Return [X, Y] of the center of cell containing provided text 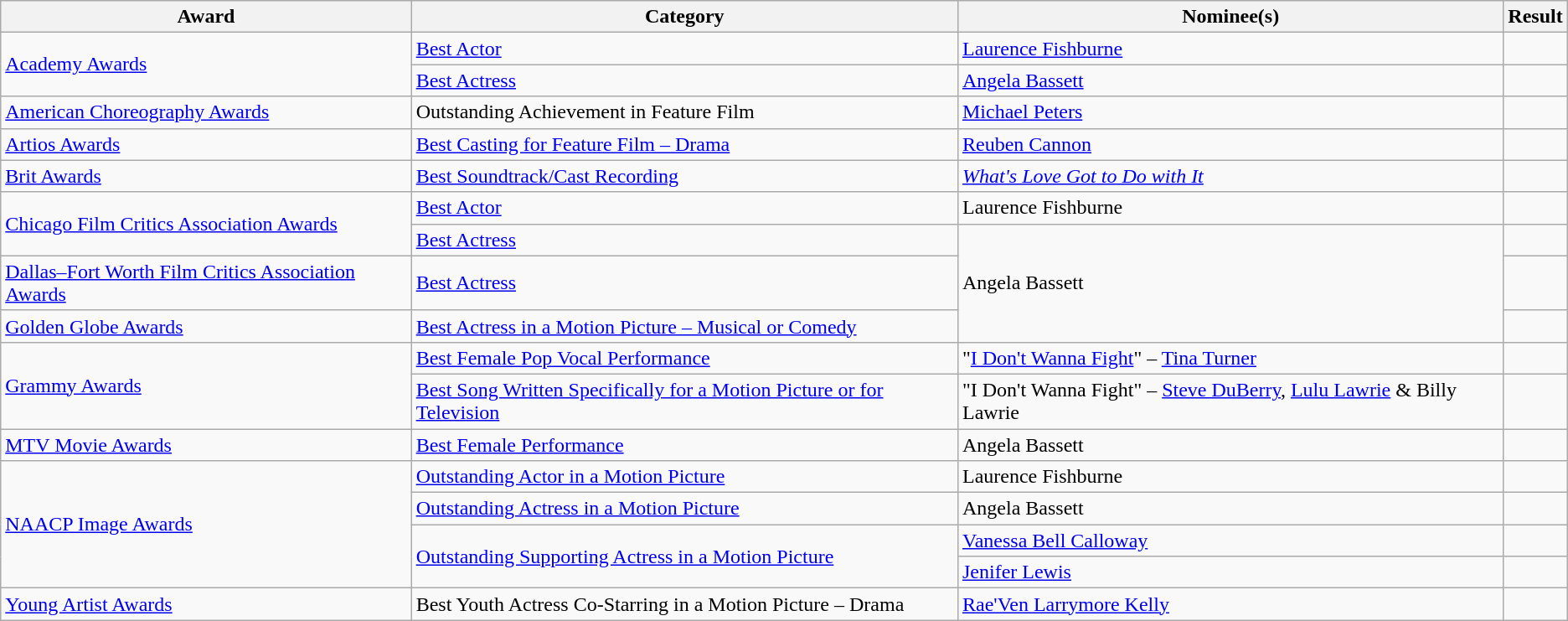
MTV Movie Awards [206, 445]
Result [1535, 17]
American Choreography Awards [206, 112]
Outstanding Actor in a Motion Picture [684, 477]
Best Song Written Specifically for a Motion Picture or for Television [684, 401]
"I Don't Wanna Fight" – Tina Turner [1230, 358]
Best Soundtrack/Cast Recording [684, 176]
Michael Peters [1230, 112]
Outstanding Achievement in Feature Film [684, 112]
Rae'Ven Larrymore Kelly [1230, 604]
Award [206, 17]
What's Love Got to Do with It [1230, 176]
Best Female Performance [684, 445]
Dallas–Fort Worth Film Critics Association Awards [206, 283]
NAACP Image Awards [206, 525]
Academy Awards [206, 65]
Best Casting for Feature Film – Drama [684, 144]
Outstanding Supporting Actress in a Motion Picture [684, 556]
Brit Awards [206, 176]
Young Artist Awards [206, 604]
Grammy Awards [206, 386]
Outstanding Actress in a Motion Picture [684, 509]
Artios Awards [206, 144]
Best Actress in a Motion Picture – Musical or Comedy [684, 326]
Best Female Pop Vocal Performance [684, 358]
Jenifer Lewis [1230, 572]
Golden Globe Awards [206, 326]
Vanessa Bell Calloway [1230, 541]
Category [684, 17]
Chicago Film Critics Association Awards [206, 224]
Nominee(s) [1230, 17]
Reuben Cannon [1230, 144]
"I Don't Wanna Fight" – Steve DuBerry, Lulu Lawrie & Billy Lawrie [1230, 401]
Best Youth Actress Co-Starring in a Motion Picture – Drama [684, 604]
